Output the (X, Y) coordinate of the center of the cell containing the given text.  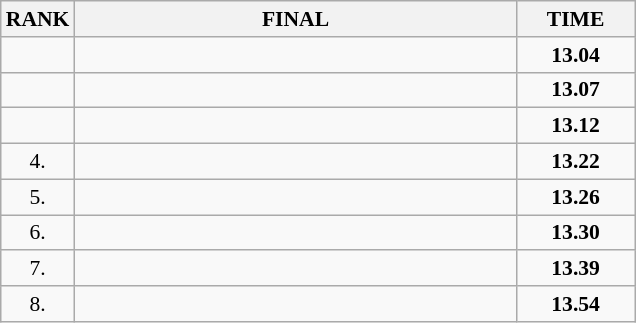
RANK (38, 19)
13.07 (576, 90)
8. (38, 304)
13.12 (576, 126)
13.39 (576, 269)
FINAL (295, 19)
6. (38, 233)
13.26 (576, 197)
5. (38, 197)
13.22 (576, 162)
13.04 (576, 55)
4. (38, 162)
TIME (576, 19)
7. (38, 269)
13.54 (576, 304)
13.30 (576, 233)
